Scan for the cell matching the given text and deliver its (x, y) coordinate at center. 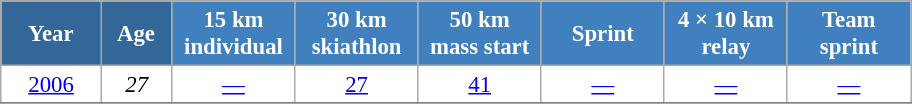
4 × 10 km relay (726, 34)
30 km skiathlon (356, 34)
2006 (52, 85)
Team sprint (848, 34)
50 km mass start (480, 34)
41 (480, 85)
Age (136, 34)
15 km individual (234, 34)
Year (52, 34)
Sprint (602, 34)
